Determine the [X, Y] coordinate at the center of the cell enclosing the given text.  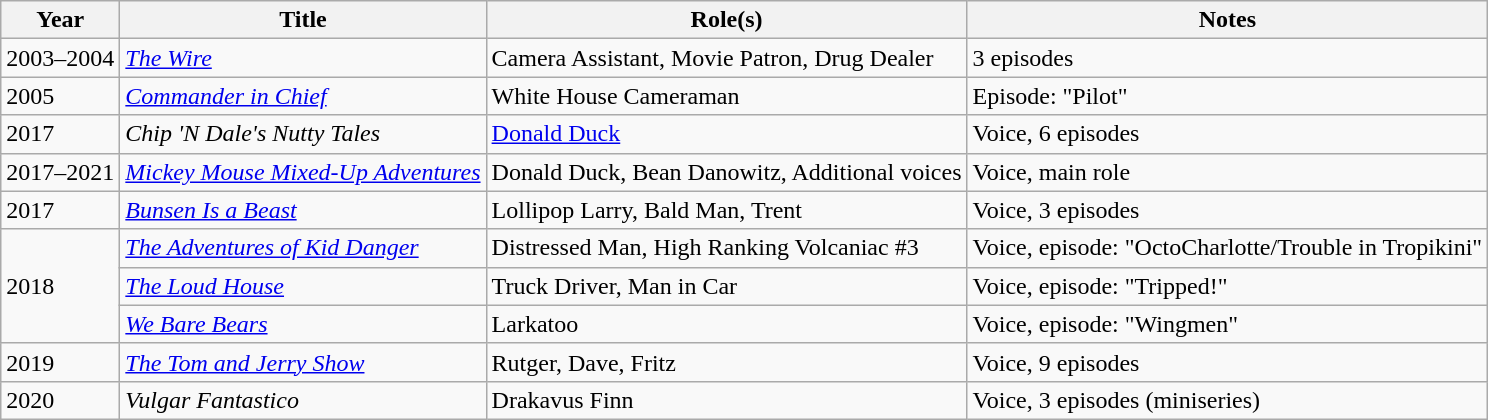
3 episodes [1228, 58]
Voice, 6 episodes [1228, 134]
The Loud House [303, 286]
Chip 'N Dale's Nutty Tales [303, 134]
The Adventures of Kid Danger [303, 248]
2003–2004 [60, 58]
Distressed Man, High Ranking Volcaniac #3 [726, 248]
Notes [1228, 20]
Rutger, Dave, Fritz [726, 362]
Voice, main role [1228, 172]
Vulgar Fantastico [303, 400]
We Bare Bears [303, 324]
Truck Driver, Man in Car [726, 286]
Voice, 3 episodes (miniseries) [1228, 400]
Voice, episode: "OctoCharlotte/Trouble in Tropikini" [1228, 248]
Episode: "Pilot" [1228, 96]
2005 [60, 96]
2017–2021 [60, 172]
2020 [60, 400]
Donald Duck, Bean Danowitz, Additional voices [726, 172]
Mickey Mouse Mixed-Up Adventures [303, 172]
Voice, 9 episodes [1228, 362]
The Tom and Jerry Show [303, 362]
2018 [60, 286]
Larkatoo [726, 324]
Commander in Chief [303, 96]
Year [60, 20]
Voice, episode: "Wingmen" [1228, 324]
Voice, episode: "Tripped!" [1228, 286]
The Wire [303, 58]
2019 [60, 362]
Voice, 3 episodes [1228, 210]
Role(s) [726, 20]
Donald Duck [726, 134]
Drakavus Finn [726, 400]
Camera Assistant, Movie Patron, Drug Dealer [726, 58]
Bunsen Is a Beast [303, 210]
White House Cameraman [726, 96]
Lollipop Larry, Bald Man, Trent [726, 210]
Title [303, 20]
